From the cell containing the given text, extract its center point as [X, Y] coordinate. 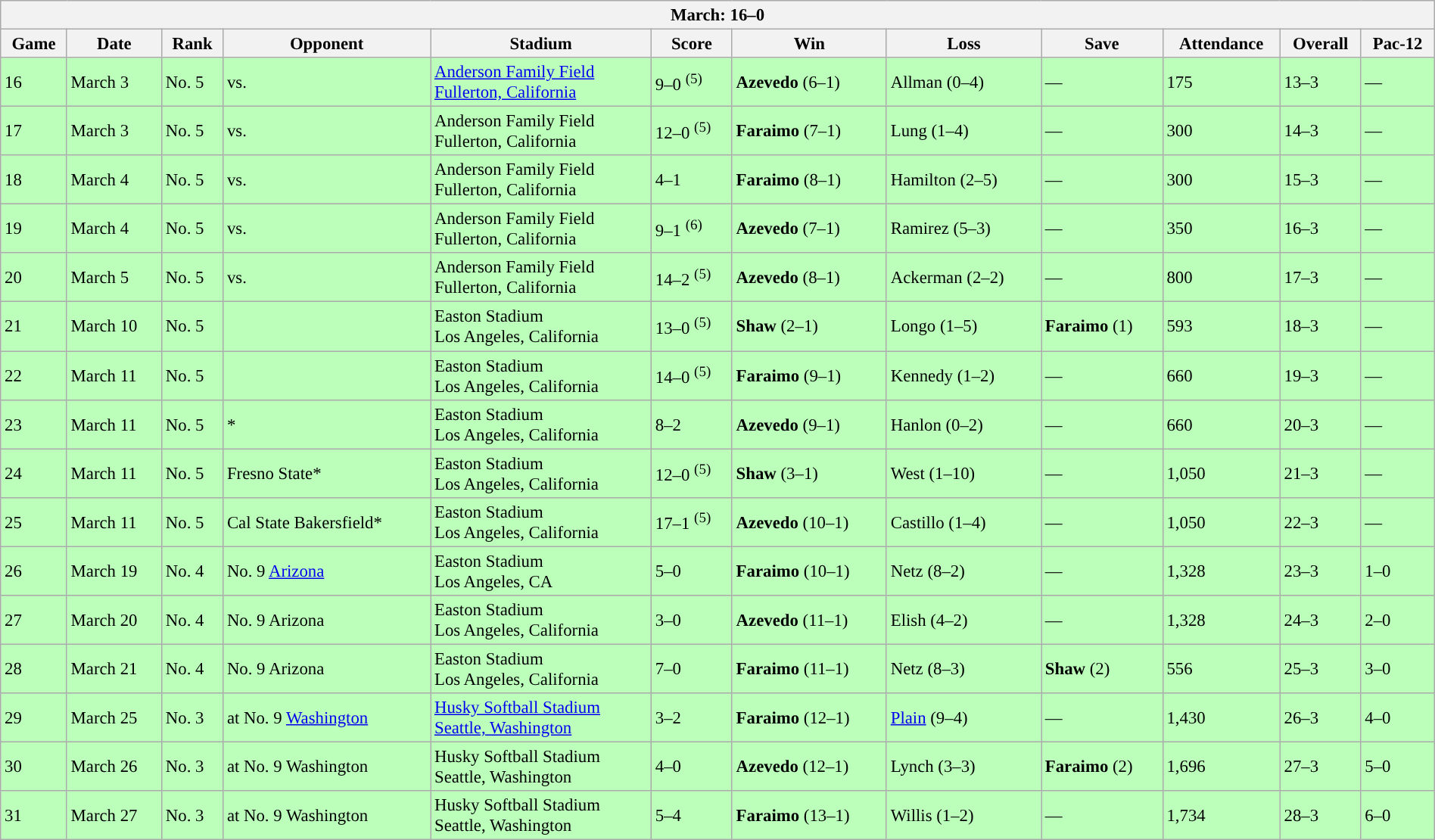
Loss [963, 43]
Hamilton (2–5) [963, 180]
22–3 [1320, 522]
7–0 [692, 669]
1,696 [1222, 766]
Date [114, 43]
27 [33, 619]
Ackerman (2–2) [963, 277]
800 [1222, 277]
25 [33, 522]
28 [33, 669]
Win [809, 43]
Pac-12 [1397, 43]
March 10 [114, 327]
Faraimo (10–1) [809, 571]
Kennedy (1–2) [963, 375]
Game [33, 43]
593 [1222, 327]
March 5 [114, 277]
175 [1222, 82]
1,430 [1222, 717]
March: 16–0 [717, 15]
9–0 (5) [692, 82]
Shaw (2–1) [809, 327]
Faraimo (12–1) [809, 717]
Azevedo (8–1) [809, 277]
Overall [1320, 43]
15–3 [1320, 180]
21–3 [1320, 474]
24 [33, 474]
Faraimo (7–1) [809, 132]
Lynch (3–3) [963, 766]
Allman (0–4) [963, 82]
3–2 [692, 717]
Ramirez (5–3) [963, 229]
Shaw (3–1) [809, 474]
6–0 [1397, 816]
19–3 [1320, 375]
31 [33, 816]
Faraimo (9–1) [809, 375]
22 [33, 375]
16–3 [1320, 229]
Azevedo (10–1) [809, 522]
25–3 [1320, 669]
20–3 [1320, 424]
Score [692, 43]
Save [1102, 43]
30 [33, 766]
Plain (9–4) [963, 717]
17 [33, 132]
Lung (1–4) [963, 132]
Faraimo (1) [1102, 327]
Hanlon (0–2) [963, 424]
26–3 [1320, 717]
Shaw (2) [1102, 669]
18–3 [1320, 327]
20 [33, 277]
23–3 [1320, 571]
Willis (1–2) [963, 816]
* [327, 424]
Azevedo (12–1) [809, 766]
West (1–10) [963, 474]
350 [1222, 229]
8–2 [692, 424]
27–3 [1320, 766]
Easton StadiumLos Angeles, CA [541, 571]
Castillo (1–4) [963, 522]
Azevedo (9–1) [809, 424]
Faraimo (11–1) [809, 669]
4–1 [692, 180]
14–3 [1320, 132]
23 [33, 424]
14–0 (5) [692, 375]
Azevedo (6–1) [809, 82]
13–3 [1320, 82]
21 [33, 327]
March 21 [114, 669]
29 [33, 717]
March 26 [114, 766]
Fresno State* [327, 474]
16 [33, 82]
Longo (1–5) [963, 327]
March 19 [114, 571]
18 [33, 180]
13–0 (5) [692, 327]
17–1 (5) [692, 522]
556 [1222, 669]
March 25 [114, 717]
1,734 [1222, 816]
28–3 [1320, 816]
Faraimo (13–1) [809, 816]
Faraimo (8–1) [809, 180]
Attendance [1222, 43]
5–4 [692, 816]
1–0 [1397, 571]
2–0 [1397, 619]
Elish (4–2) [963, 619]
Netz (8–2) [963, 571]
Stadium [541, 43]
Azevedo (7–1) [809, 229]
9–1 (6) [692, 229]
17–3 [1320, 277]
Cal State Bakersfield* [327, 522]
26 [33, 571]
Rank [192, 43]
Opponent [327, 43]
14–2 (5) [692, 277]
March 27 [114, 816]
Faraimo (2) [1102, 766]
Azevedo (11–1) [809, 619]
March 20 [114, 619]
19 [33, 229]
Netz (8–3) [963, 669]
24–3 [1320, 619]
